Extract the [X, Y] coordinate from the center of the cell holding the provided text.  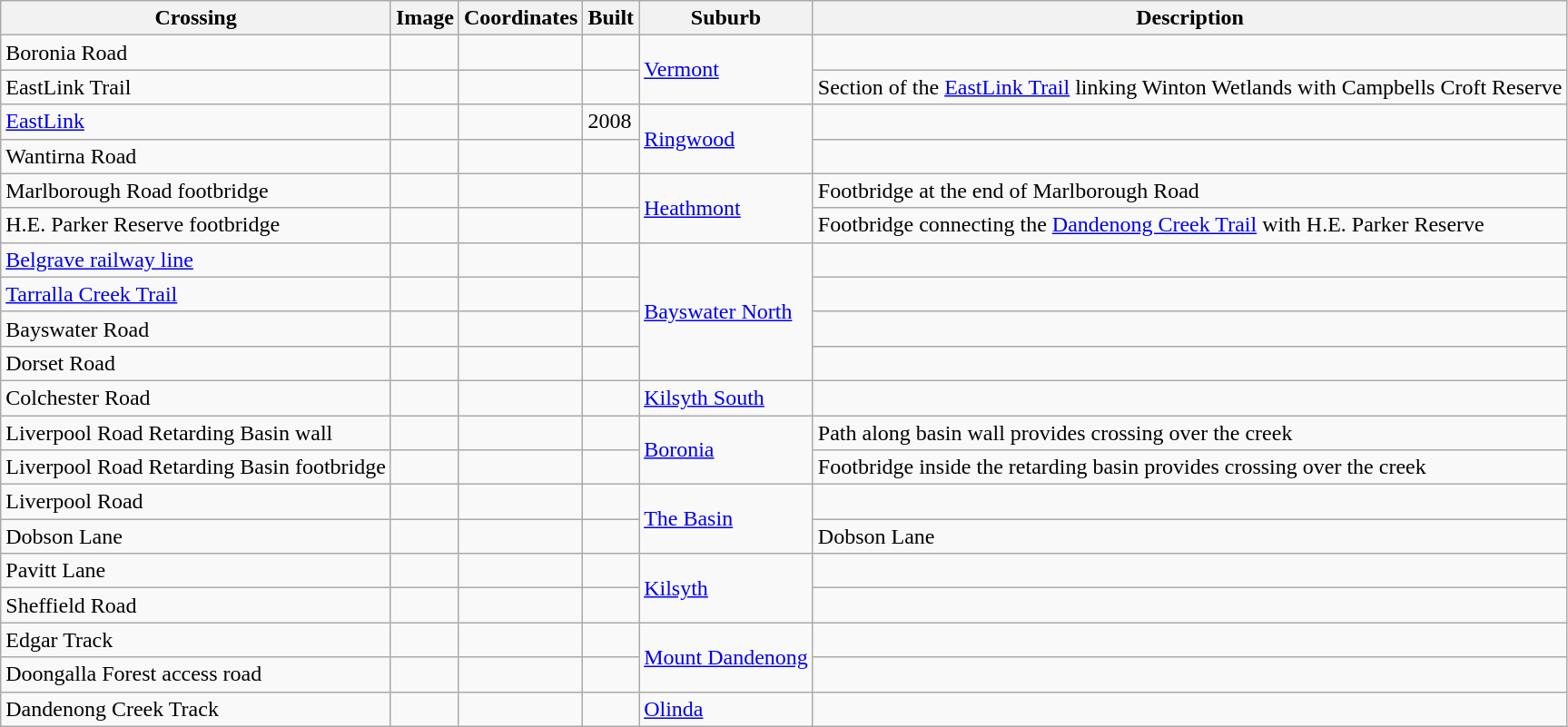
Pavitt Lane [196, 571]
Built [611, 18]
Ringwood [726, 139]
Boronia Road [196, 53]
Edgar Track [196, 640]
Suburb [726, 18]
Liverpool Road Retarding Basin footbridge [196, 467]
Vermont [726, 70]
Boronia [726, 450]
Dorset Road [196, 363]
Section of the EastLink Trail linking Winton Wetlands with Campbells Croft Reserve [1189, 87]
Marlborough Road footbridge [196, 191]
The Basin [726, 519]
Image [425, 18]
Kilsyth [726, 588]
Coordinates [520, 18]
EastLink Trail [196, 87]
Description [1189, 18]
Bayswater North [726, 311]
Bayswater Road [196, 329]
Liverpool Road Retarding Basin wall [196, 433]
Kilsyth South [726, 398]
Path along basin wall provides crossing over the creek [1189, 433]
EastLink [196, 122]
Liverpool Road [196, 502]
Doongalla Forest access road [196, 674]
Footbridge at the end of Marlborough Road [1189, 191]
Sheffield Road [196, 605]
Dandenong Creek Track [196, 709]
Footbridge inside the retarding basin provides crossing over the creek [1189, 467]
Mount Dandenong [726, 657]
H.E. Parker Reserve footbridge [196, 225]
Crossing [196, 18]
Tarralla Creek Trail [196, 294]
Heathmont [726, 208]
Olinda [726, 709]
Wantirna Road [196, 156]
Colchester Road [196, 398]
Footbridge connecting the Dandenong Creek Trail with H.E. Parker Reserve [1189, 225]
Belgrave railway line [196, 260]
2008 [611, 122]
